Search for the cell housing the specified text and yield its [X, Y] center coordinate. 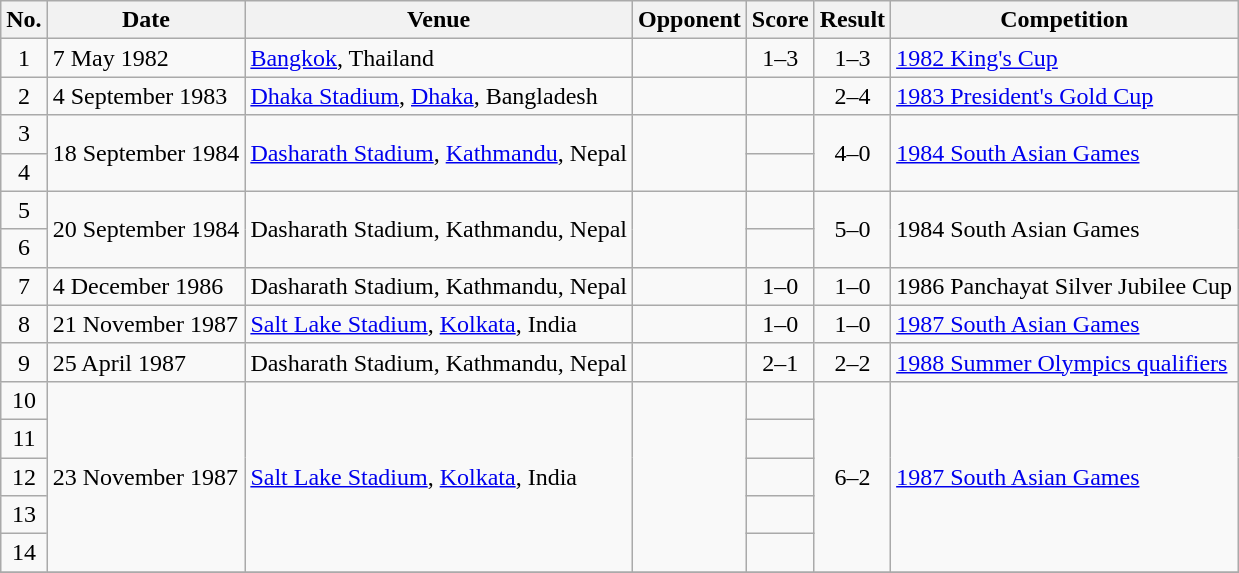
25 April 1987 [146, 362]
1988 Summer Olympics qualifiers [1064, 362]
Venue [439, 20]
2–4 [852, 96]
18 September 1984 [146, 153]
Date [146, 20]
5–0 [852, 229]
21 November 1987 [146, 324]
2–1 [780, 362]
6 [24, 248]
Bangkok, Thailand [439, 58]
20 September 1984 [146, 229]
9 [24, 362]
10 [24, 400]
1982 King's Cup [1064, 58]
13 [24, 515]
2–2 [852, 362]
No. [24, 20]
11 [24, 438]
23 November 1987 [146, 476]
Competition [1064, 20]
5 [24, 210]
Score [780, 20]
1 [24, 58]
3 [24, 134]
Dhaka Stadium, Dhaka, Bangladesh [439, 96]
1986 Panchayat Silver Jubilee Cup [1064, 286]
1983 President's Gold Cup [1064, 96]
4 December 1986 [146, 286]
4 September 1983 [146, 96]
6–2 [852, 476]
4 [24, 172]
12 [24, 477]
4–0 [852, 153]
8 [24, 324]
Result [852, 20]
7 May 1982 [146, 58]
2 [24, 96]
Opponent [690, 20]
14 [24, 553]
7 [24, 286]
